From the cell containing the given text, extract its center point as [x, y] coordinate. 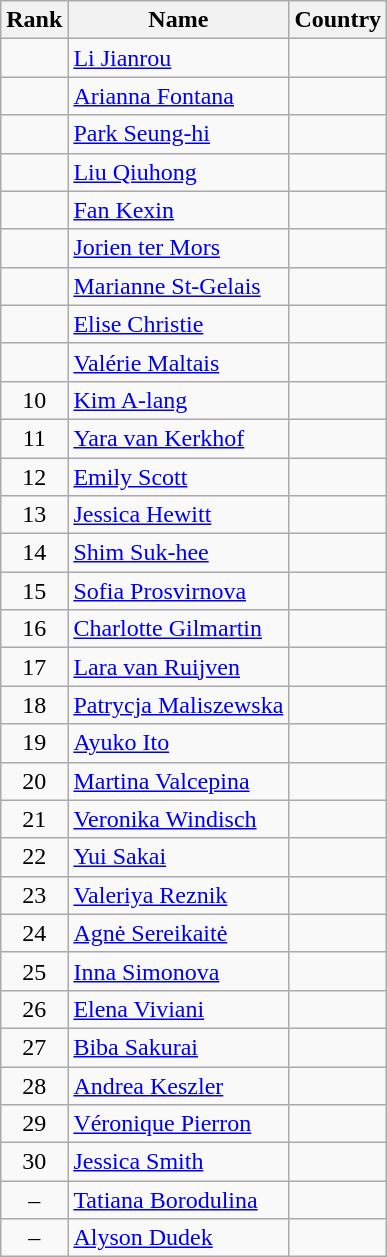
15 [34, 591]
Patrycja Maliszewska [178, 705]
Li Jianrou [178, 58]
Agnė Sereikaitė [178, 933]
Valérie Maltais [178, 362]
Elena Viviani [178, 1009]
Inna Simonova [178, 971]
Jorien ter Mors [178, 248]
Jessica Hewitt [178, 515]
30 [34, 1162]
Lara van Ruijven [178, 667]
26 [34, 1009]
25 [34, 971]
Name [178, 20]
Biba Sakurai [178, 1047]
Véronique Pierron [178, 1124]
Jessica Smith [178, 1162]
Martina Valcepina [178, 781]
Rank [34, 20]
17 [34, 667]
Kim A-lang [178, 400]
Andrea Keszler [178, 1085]
Emily Scott [178, 477]
Country [338, 20]
21 [34, 819]
Fan Kexin [178, 210]
18 [34, 705]
14 [34, 553]
Charlotte Gilmartin [178, 629]
Elise Christie [178, 324]
Alyson Dudek [178, 1238]
23 [34, 895]
11 [34, 438]
Marianne St-Gelais [178, 286]
Park Seung-hi [178, 134]
Arianna Fontana [178, 96]
Yui Sakai [178, 857]
Veronika Windisch [178, 819]
Yara van Kerkhof [178, 438]
12 [34, 477]
19 [34, 743]
13 [34, 515]
22 [34, 857]
28 [34, 1085]
10 [34, 400]
Liu Qiuhong [178, 172]
20 [34, 781]
16 [34, 629]
Ayuko Ito [178, 743]
24 [34, 933]
27 [34, 1047]
Valeriya Reznik [178, 895]
29 [34, 1124]
Sofia Prosvirnova [178, 591]
Tatiana Borodulina [178, 1200]
Shim Suk-hee [178, 553]
